Identify which cell holds the provided text, then report its [X, Y] central coordinate. 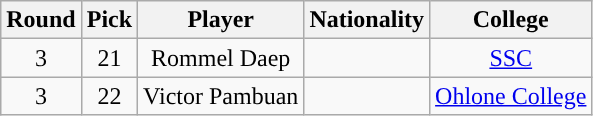
Rommel Daep [221, 58]
21 [109, 58]
Player [221, 20]
Round [41, 20]
Ohlone College [511, 96]
SSC [511, 58]
College [511, 20]
Nationality [367, 20]
22 [109, 96]
Pick [109, 20]
Victor Pambuan [221, 96]
